Identify which cell holds the provided text, then report its [X, Y] central coordinate. 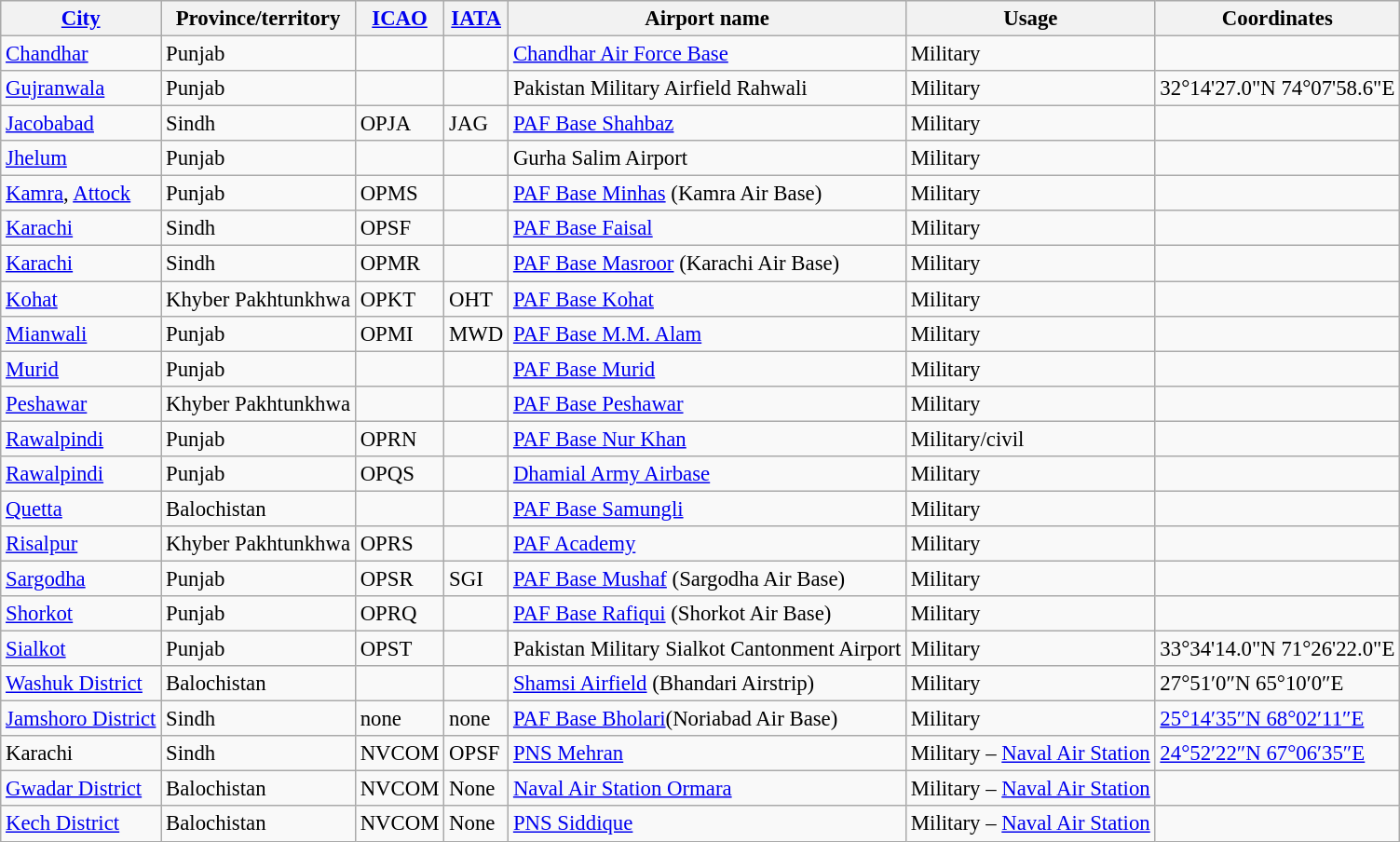
OPJA [399, 124]
PAF Base Murid [708, 369]
OPRN [399, 439]
Washuk District [81, 684]
OPMS [399, 194]
Quetta [81, 509]
Chandhar Air Force Base [708, 54]
Jacobabad [81, 124]
Shamsi Airfield (Bhandari Airstrip) [708, 684]
Kech District [81, 824]
PAF Base Masroor (Karachi Air Base) [708, 264]
Peshawar [81, 403]
PAF Base Peshawar [708, 403]
PAF Academy [708, 544]
OPMR [399, 264]
33°34'14.0"N 71°26'22.0"E [1278, 649]
OPSR [399, 578]
Sialkot [81, 649]
PAF Base Mushaf (Sargodha Air Base) [708, 578]
Gurha Salim Airport [708, 158]
Gujranwala [81, 88]
OPKT [399, 299]
PAF Base M.M. Alam [708, 333]
Kamra, Attock [81, 194]
PAF Base Nur Khan [708, 439]
OPQS [399, 474]
MWD [477, 333]
OHT [477, 299]
PNS Siddique [708, 824]
IATA [477, 19]
Gwadar District [81, 789]
Usage [1031, 19]
Jamshoro District [81, 719]
Military/civil [1031, 439]
OPMI [399, 333]
PAF Base Bholari(Noriabad Air Base) [708, 719]
Kohat [81, 299]
25°14′35″N 68°02′11″E [1278, 719]
PAF Base Kohat [708, 299]
PAF Base Shahbaz [708, 124]
Jhelum [81, 158]
Pakistan Military Airfield Rahwali [708, 88]
Naval Air Station Ormara [708, 789]
PAF Base Faisal [708, 228]
Chandhar [81, 54]
Airport name [708, 19]
PAF Base Samungli [708, 509]
SGI [477, 578]
Shorkot [81, 614]
Coordinates [1278, 19]
City [81, 19]
Province/territory [259, 19]
PAF Base Minhas (Kamra Air Base) [708, 194]
OPRQ [399, 614]
27°51′0″N 65°10′0″E [1278, 684]
JAG [477, 124]
PAF Base Rafiqui (Shorkot Air Base) [708, 614]
Sargodha [81, 578]
ICAO [399, 19]
32°14'27.0"N 74°07'58.6"E [1278, 88]
OPST [399, 649]
24°52′22″N 67°06′35″E [1278, 754]
Dhamial Army Airbase [708, 474]
Pakistan Military Sialkot Cantonment Airport [708, 649]
PNS Mehran [708, 754]
Mianwali [81, 333]
OPRS [399, 544]
Murid [81, 369]
Risalpur [81, 544]
